From the cell containing the given text, extract its center point as [x, y] coordinate. 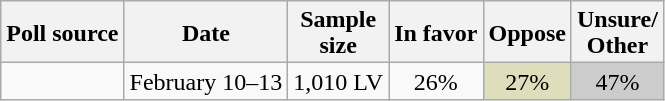
47% [617, 82]
Unsure/Other [617, 32]
26% [436, 82]
1,010 LV [338, 82]
Date [206, 32]
Oppose [527, 32]
27% [527, 82]
In favor [436, 32]
Samplesize [338, 32]
Poll source [62, 32]
February 10–13 [206, 82]
